Find where the given text appears and provide that cell's center as (X, Y) coordinate. 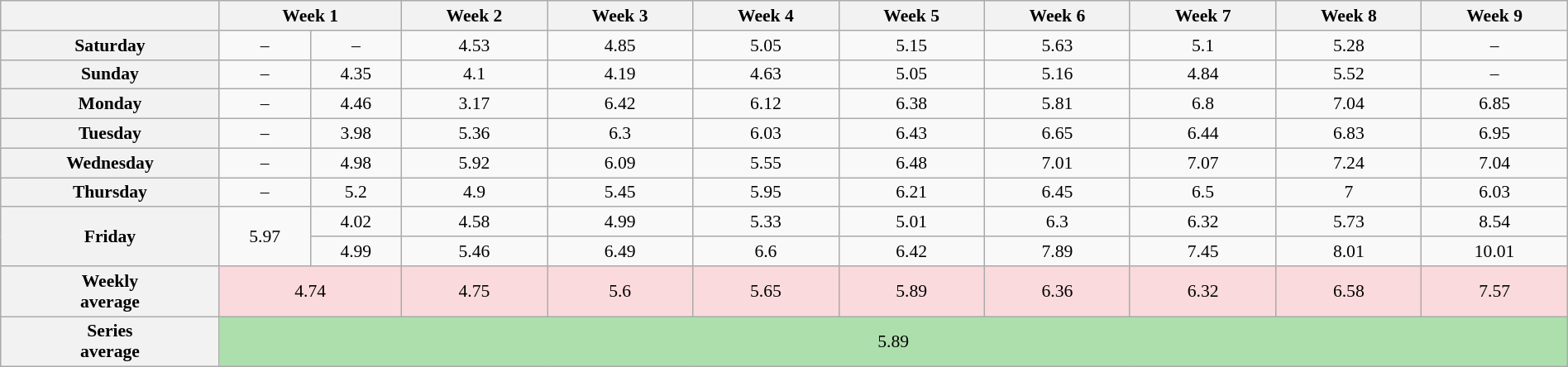
6.58 (1349, 291)
Week 9 (1494, 16)
5.97 (265, 236)
4.19 (620, 74)
4.1 (474, 74)
5.55 (766, 163)
6.8 (1202, 104)
4.85 (620, 45)
Weeklyaverage (110, 291)
Week 7 (1202, 16)
6.12 (766, 104)
6.36 (1057, 291)
4.53 (474, 45)
Seriesaverage (110, 342)
5.16 (1057, 74)
Week 2 (474, 16)
Week 3 (620, 16)
Friday (110, 236)
5.1 (1202, 45)
4.02 (356, 222)
5.36 (474, 134)
Week 1 (310, 16)
5.65 (766, 291)
6.49 (620, 251)
7.01 (1057, 163)
Week 4 (766, 16)
Wednesday (110, 163)
7.07 (1202, 163)
6.44 (1202, 134)
5.73 (1349, 222)
6.48 (911, 163)
10.01 (1494, 251)
Week 5 (911, 16)
Sunday (110, 74)
5.15 (911, 45)
6.85 (1494, 104)
8.54 (1494, 222)
5.46 (474, 251)
6.6 (766, 251)
7.24 (1349, 163)
5.92 (474, 163)
Week 8 (1349, 16)
4.9 (474, 193)
8.01 (1349, 251)
5.2 (356, 193)
3.17 (474, 104)
5.63 (1057, 45)
4.58 (474, 222)
7.89 (1057, 251)
4.75 (474, 291)
6.09 (620, 163)
6.21 (911, 193)
Saturday (110, 45)
7.45 (1202, 251)
4.84 (1202, 74)
Tuesday (110, 134)
6.45 (1057, 193)
5.95 (766, 193)
4.46 (356, 104)
5.81 (1057, 104)
3.98 (356, 134)
5.01 (911, 222)
6.5 (1202, 193)
5.52 (1349, 74)
6.83 (1349, 134)
7 (1349, 193)
6.38 (911, 104)
5.33 (766, 222)
4.74 (310, 291)
5.28 (1349, 45)
4.35 (356, 74)
5.45 (620, 193)
6.65 (1057, 134)
7.57 (1494, 291)
4.63 (766, 74)
6.43 (911, 134)
Week 6 (1057, 16)
Monday (110, 104)
Thursday (110, 193)
5.6 (620, 291)
4.98 (356, 163)
6.95 (1494, 134)
